Determine the [X, Y] coordinate at the center of the cell enclosing the given text.  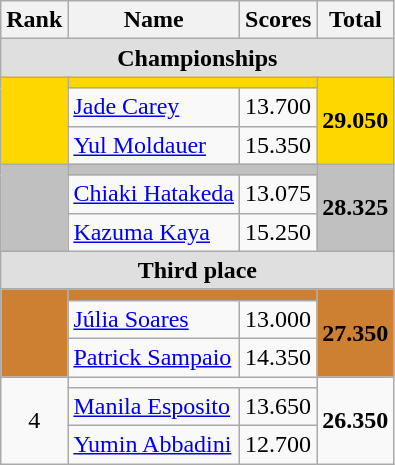
Championships [198, 58]
Total [356, 20]
Kazuma Kaya [154, 232]
13.700 [278, 107]
Chiaki Hatakeda [154, 194]
Júlia Soares [154, 319]
Name [154, 20]
13.000 [278, 319]
26.350 [356, 420]
29.050 [356, 120]
Yul Moldauer [154, 145]
13.650 [278, 407]
Yumin Abbadini [154, 445]
Rank [34, 20]
15.350 [278, 145]
Manila Esposito [154, 407]
Jade Carey [154, 107]
Third place [198, 270]
12.700 [278, 445]
15.250 [278, 232]
28.325 [356, 208]
13.075 [278, 194]
Scores [278, 20]
Patrick Sampaio [154, 357]
14.350 [278, 357]
27.350 [356, 332]
4 [34, 420]
